Detect which cell encompasses the target text, then output its (x, y) center coordinate. 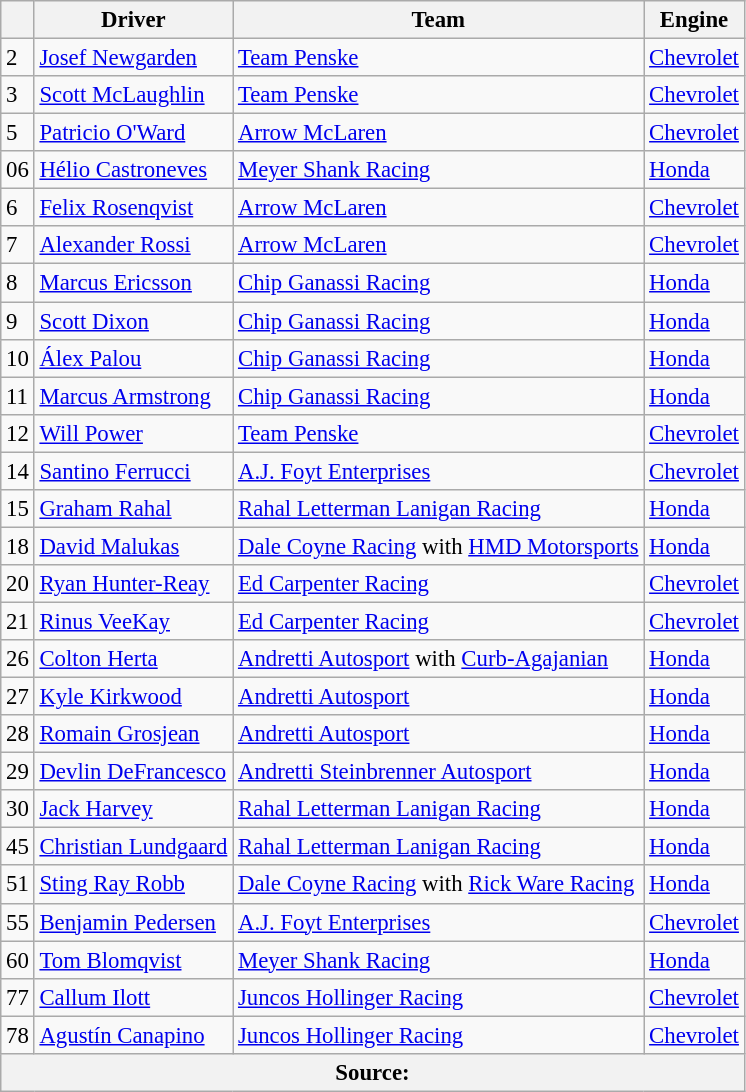
77 (18, 997)
28 (18, 734)
Will Power (134, 433)
Benjamin Pedersen (134, 922)
78 (18, 1035)
3 (18, 95)
7 (18, 245)
Source: (372, 1073)
9 (18, 321)
26 (18, 659)
Callum Ilott (134, 997)
David Malukas (134, 546)
Graham Rahal (134, 509)
Álex Palou (134, 358)
8 (18, 283)
51 (18, 885)
06 (18, 170)
Sting Ray Robb (134, 885)
Andretti Steinbrenner Autosport (438, 772)
Romain Grosjean (134, 734)
Hélio Castroneves (134, 170)
Team (438, 20)
20 (18, 584)
5 (18, 133)
Marcus Ericsson (134, 283)
45 (18, 847)
Dale Coyne Racing with Rick Ware Racing (438, 885)
11 (18, 396)
Tom Blomqvist (134, 960)
21 (18, 621)
Ryan Hunter-Reay (134, 584)
Driver (134, 20)
Scott Dixon (134, 321)
Christian Lundgaard (134, 847)
Engine (694, 20)
15 (18, 509)
Dale Coyne Racing with HMD Motorsports (438, 546)
Marcus Armstrong (134, 396)
Felix Rosenqvist (134, 208)
Jack Harvey (134, 809)
Rinus VeeKay (134, 621)
Colton Herta (134, 659)
Alexander Rossi (134, 245)
10 (18, 358)
Agustín Canapino (134, 1035)
14 (18, 471)
Kyle Kirkwood (134, 697)
Andretti Autosport with Curb-Agajanian (438, 659)
18 (18, 546)
Devlin DeFrancesco (134, 772)
Josef Newgarden (134, 58)
55 (18, 922)
6 (18, 208)
27 (18, 697)
60 (18, 960)
2 (18, 58)
Scott McLaughlin (134, 95)
12 (18, 433)
Patricio O'Ward (134, 133)
30 (18, 809)
29 (18, 772)
Santino Ferrucci (134, 471)
